Locate the cell with the specified text and output its [x, y] center coordinate. 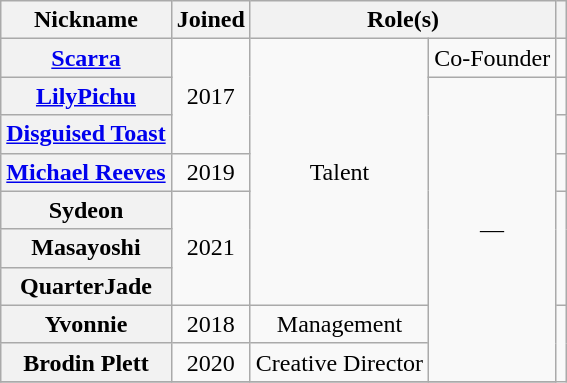
2018 [210, 324]
Management [339, 324]
Michael Reeves [86, 172]
Creative Director [339, 362]
Sydeon [86, 210]
— [492, 229]
Co-Founder [492, 58]
Talent [339, 172]
Masayoshi [86, 248]
LilyPichu [86, 96]
Yvonnie [86, 324]
Joined [210, 20]
2020 [210, 362]
Role(s) [402, 20]
Nickname [86, 20]
2021 [210, 248]
QuarterJade [86, 286]
Scarra [86, 58]
Disguised Toast [86, 134]
Brodin Plett [86, 362]
2019 [210, 172]
2017 [210, 96]
